From the cell containing the given text, extract its center point as [x, y] coordinate. 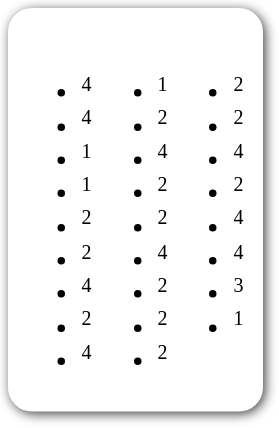
124224222 [132, 210]
441122424 [56, 210]
22424431 [208, 210]
